Provide the [X, Y] coordinate of the cell's center where the given text is located.  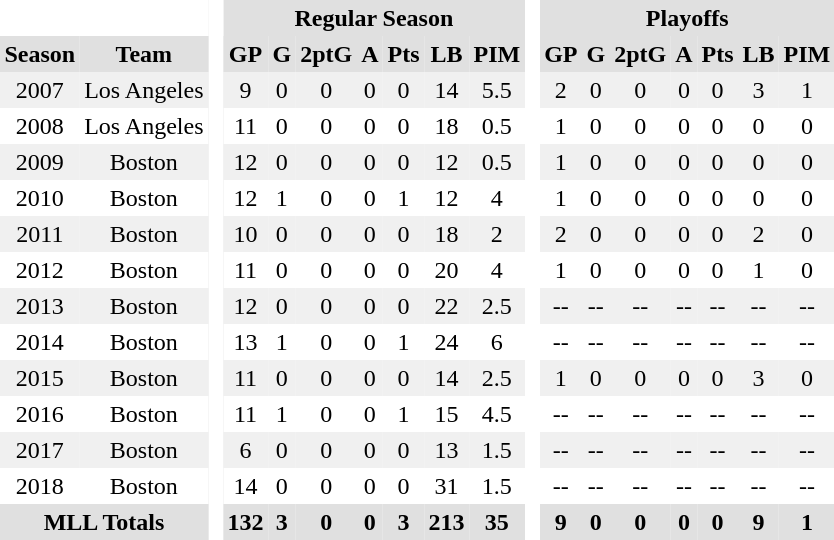
2014 [40, 342]
4.5 [497, 414]
10 [246, 234]
22 [446, 306]
Team [144, 54]
MLL Totals [104, 522]
PIM [497, 54]
2007 [40, 90]
Season [40, 54]
2018 [40, 486]
35 [497, 522]
20 [446, 270]
31 [446, 486]
2008 [40, 126]
Regular Season [374, 18]
2011 [40, 234]
5.5 [497, 90]
213 [446, 522]
2010 [40, 198]
2012 [40, 270]
2015 [40, 378]
2013 [40, 306]
2017 [40, 450]
2009 [40, 162]
15 [446, 414]
132 [246, 522]
2016 [40, 414]
24 [446, 342]
